Provide the [x, y] coordinate of the cell's center where the given text is located.  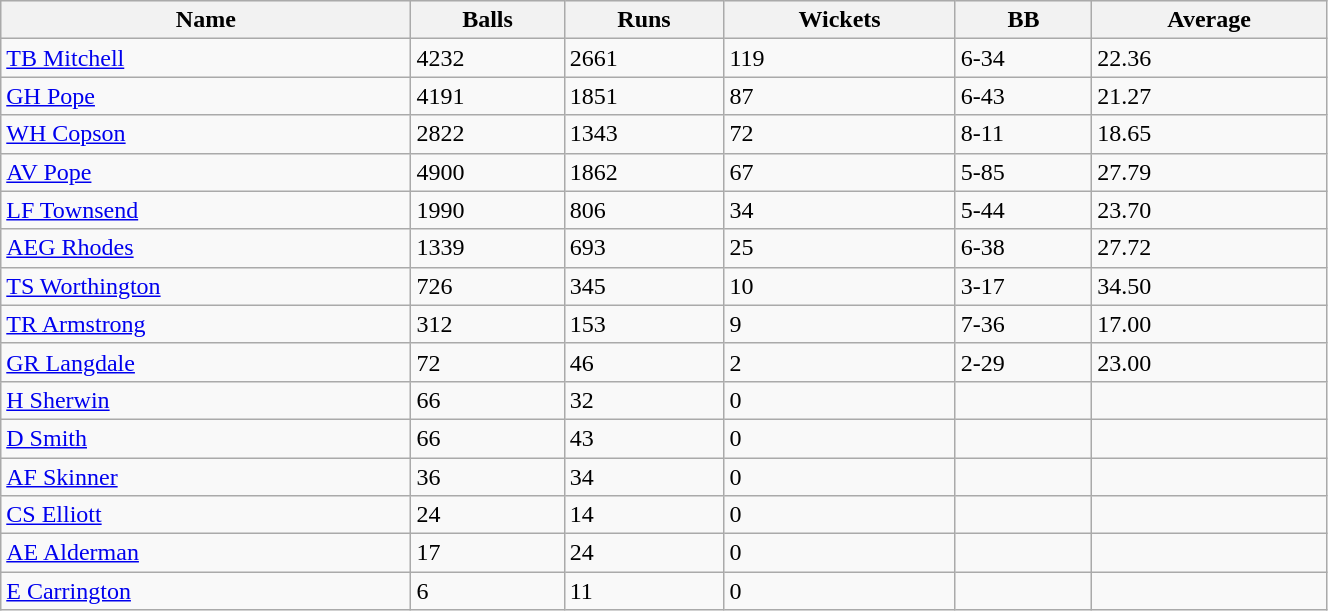
32 [644, 400]
LF Townsend [206, 210]
17 [488, 553]
7-36 [1024, 324]
TS Worthington [206, 286]
2822 [488, 134]
43 [644, 438]
153 [644, 324]
1990 [488, 210]
17.00 [1210, 324]
6 [488, 591]
23.00 [1210, 362]
23.70 [1210, 210]
11 [644, 591]
67 [840, 172]
TR Armstrong [206, 324]
AEG Rhodes [206, 248]
5-44 [1024, 210]
AF Skinner [206, 477]
6-38 [1024, 248]
H Sherwin [206, 400]
AE Alderman [206, 553]
22.36 [1210, 58]
2 [840, 362]
CS Elliott [206, 515]
25 [840, 248]
806 [644, 210]
27.72 [1210, 248]
Wickets [840, 20]
Name [206, 20]
3-17 [1024, 286]
2661 [644, 58]
14 [644, 515]
36 [488, 477]
4232 [488, 58]
9 [840, 324]
21.27 [1210, 96]
6-43 [1024, 96]
8-11 [1024, 134]
726 [488, 286]
4900 [488, 172]
10 [840, 286]
Runs [644, 20]
4191 [488, 96]
6-34 [1024, 58]
46 [644, 362]
GR Langdale [206, 362]
5-85 [1024, 172]
1339 [488, 248]
E Carrington [206, 591]
345 [644, 286]
87 [840, 96]
27.79 [1210, 172]
1343 [644, 134]
2-29 [1024, 362]
BB [1024, 20]
693 [644, 248]
34.50 [1210, 286]
D Smith [206, 438]
1862 [644, 172]
Average [1210, 20]
18.65 [1210, 134]
312 [488, 324]
GH Pope [206, 96]
Balls [488, 20]
TB Mitchell [206, 58]
AV Pope [206, 172]
WH Copson [206, 134]
119 [840, 58]
1851 [644, 96]
